Provide the [x, y] coordinate of the cell's center where the given text is located.  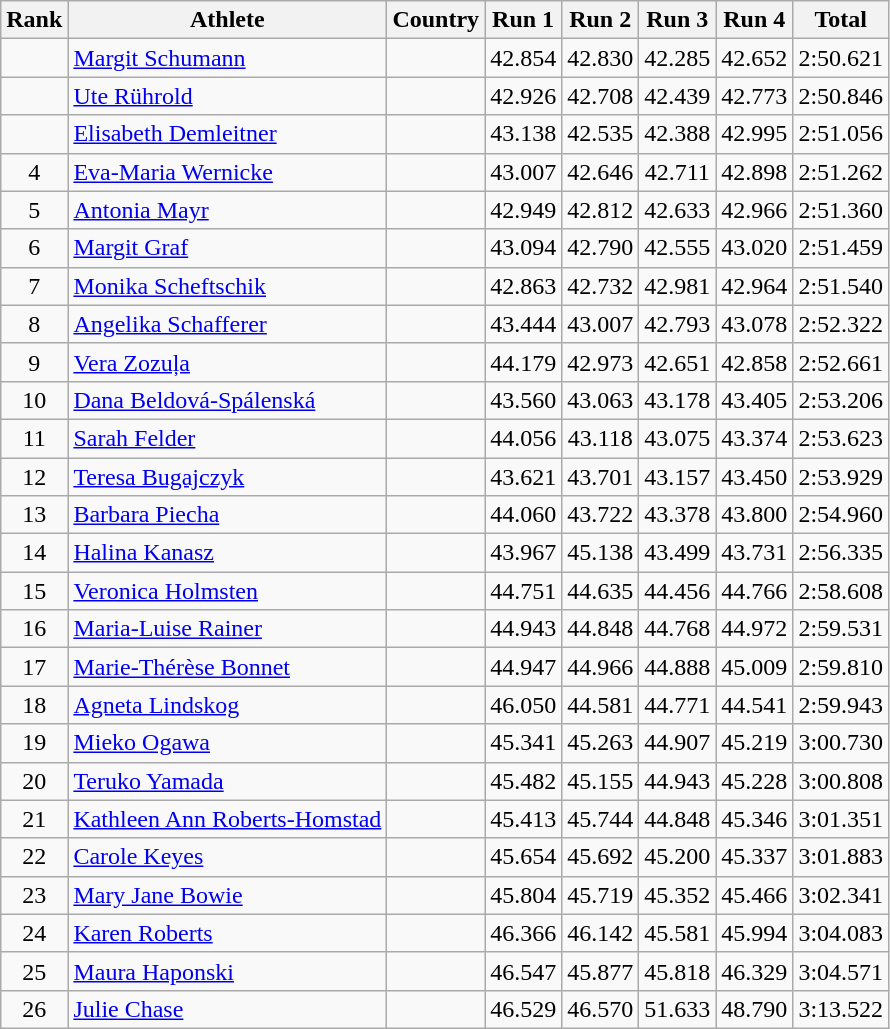
Run 3 [678, 20]
43.800 [754, 515]
11 [34, 438]
42.285 [678, 58]
43.157 [678, 477]
42.793 [678, 324]
2:59.810 [841, 667]
Julie Chase [228, 1009]
5 [34, 210]
44.768 [678, 629]
2:53.929 [841, 477]
25 [34, 971]
44.751 [524, 591]
45.341 [524, 743]
45.719 [600, 895]
2:50.846 [841, 96]
17 [34, 667]
Angelika Schafferer [228, 324]
3:01.351 [841, 819]
42.708 [600, 96]
42.535 [600, 134]
Athlete [228, 20]
42.981 [678, 286]
2:51.540 [841, 286]
44.771 [678, 705]
45.346 [754, 819]
45.877 [600, 971]
48.790 [754, 1009]
45.219 [754, 743]
44.972 [754, 629]
45.692 [600, 857]
2:54.960 [841, 515]
45.654 [524, 857]
Teruko Yamada [228, 781]
45.009 [754, 667]
43.450 [754, 477]
45.155 [600, 781]
23 [34, 895]
Run 2 [600, 20]
44.907 [678, 743]
Margit Graf [228, 248]
43.444 [524, 324]
3:04.571 [841, 971]
43.178 [678, 400]
8 [34, 324]
2:51.360 [841, 210]
42.995 [754, 134]
Eva-Maria Wernicke [228, 172]
43.063 [600, 400]
Maria-Luise Rainer [228, 629]
16 [34, 629]
46.366 [524, 933]
2:52.661 [841, 362]
44.635 [600, 591]
44.456 [678, 591]
Elisabeth Demleitner [228, 134]
3:00.808 [841, 781]
13 [34, 515]
Run 1 [524, 20]
42.858 [754, 362]
Vera Zozuļa [228, 362]
2:59.531 [841, 629]
46.570 [600, 1009]
44.966 [600, 667]
43.621 [524, 477]
42.949 [524, 210]
45.138 [600, 553]
44.581 [600, 705]
42.646 [600, 172]
Sarah Felder [228, 438]
Karen Roberts [228, 933]
51.633 [678, 1009]
45.482 [524, 781]
42.898 [754, 172]
Run 4 [754, 20]
Maura Haponski [228, 971]
2:51.056 [841, 134]
Mary Jane Bowie [228, 895]
42.439 [678, 96]
44.056 [524, 438]
42.926 [524, 96]
43.499 [678, 553]
12 [34, 477]
Carole Keyes [228, 857]
3:00.730 [841, 743]
44.888 [678, 667]
45.200 [678, 857]
42.711 [678, 172]
21 [34, 819]
Rank [34, 20]
43.078 [754, 324]
42.633 [678, 210]
43.967 [524, 553]
2:53.206 [841, 400]
3:02.341 [841, 895]
46.529 [524, 1009]
4 [34, 172]
Marie-Thérèse Bonnet [228, 667]
45.581 [678, 933]
45.413 [524, 819]
Total [841, 20]
15 [34, 591]
22 [34, 857]
45.818 [678, 971]
43.378 [678, 515]
43.075 [678, 438]
9 [34, 362]
Ute Rührold [228, 96]
6 [34, 248]
44.766 [754, 591]
42.854 [524, 58]
44.947 [524, 667]
46.050 [524, 705]
Halina Kanasz [228, 553]
42.790 [600, 248]
2:58.608 [841, 591]
2:59.943 [841, 705]
44.060 [524, 515]
14 [34, 553]
Monika Scheftschik [228, 286]
44.541 [754, 705]
19 [34, 743]
42.732 [600, 286]
42.773 [754, 96]
42.388 [678, 134]
43.374 [754, 438]
2:50.621 [841, 58]
Country [436, 20]
Dana Beldová-Spálenská [228, 400]
43.560 [524, 400]
Kathleen Ann Roberts-Homstad [228, 819]
45.352 [678, 895]
45.337 [754, 857]
18 [34, 705]
42.863 [524, 286]
3:13.522 [841, 1009]
3:04.083 [841, 933]
44.179 [524, 362]
43.731 [754, 553]
45.228 [754, 781]
42.964 [754, 286]
Margit Schumann [228, 58]
2:56.335 [841, 553]
42.966 [754, 210]
42.652 [754, 58]
Teresa Bugajczyk [228, 477]
Barbara Piecha [228, 515]
45.466 [754, 895]
46.329 [754, 971]
2:51.262 [841, 172]
Mieko Ogawa [228, 743]
42.830 [600, 58]
26 [34, 1009]
20 [34, 781]
43.118 [600, 438]
2:51.459 [841, 248]
46.547 [524, 971]
45.744 [600, 819]
42.973 [600, 362]
43.701 [600, 477]
Antonia Mayr [228, 210]
45.804 [524, 895]
2:53.623 [841, 438]
45.994 [754, 933]
2:52.322 [841, 324]
42.555 [678, 248]
3:01.883 [841, 857]
Agneta Lindskog [228, 705]
45.263 [600, 743]
10 [34, 400]
42.812 [600, 210]
Veronica Holmsten [228, 591]
43.138 [524, 134]
43.094 [524, 248]
43.405 [754, 400]
46.142 [600, 933]
43.722 [600, 515]
42.651 [678, 362]
7 [34, 286]
24 [34, 933]
43.020 [754, 248]
